Search for the cell housing the specified text and yield its [x, y] center coordinate. 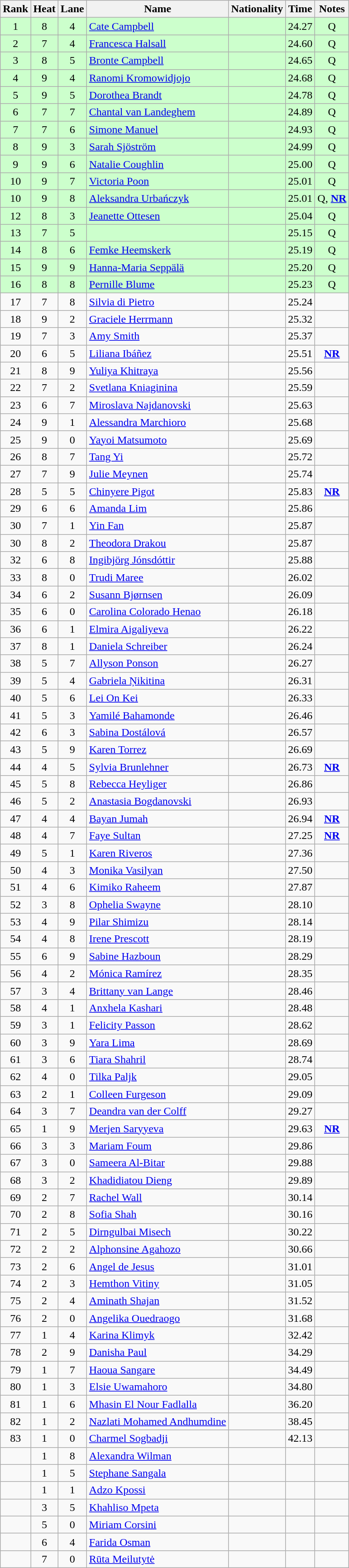
28.62 [301, 1025]
Mhasin El Nour Fadlalla [158, 1404]
Sofia Shah [158, 1215]
25.72 [301, 457]
Carolina Colorado Henao [158, 612]
Yayoi Matsumoto [158, 439]
Time [301, 9]
Deandra van der Colff [158, 1111]
74 [15, 1283]
17 [15, 302]
Liliana Ibáñez [158, 353]
52 [15, 905]
Julie Meynen [158, 474]
28.74 [301, 1060]
58 [15, 1008]
25.69 [301, 439]
26.31 [301, 681]
Angel de Jesus [158, 1266]
28.69 [301, 1042]
19 [15, 336]
61 [15, 1060]
Pernille Blume [158, 285]
Jeanette Ottesen [158, 216]
Rūta Meilutytė [158, 1559]
Simone Manuel [158, 129]
12 [15, 216]
42 [15, 732]
Susann Bjørnsen [158, 595]
Natalie Coughlin [158, 164]
26.73 [301, 767]
25.24 [301, 302]
40 [15, 698]
18 [15, 319]
24 [15, 422]
63 [15, 1094]
41 [15, 715]
47 [15, 819]
34.49 [301, 1370]
42.13 [301, 1439]
45 [15, 784]
30.16 [301, 1215]
53 [15, 922]
Angelika Ouedraogo [158, 1318]
Alexandra Wilman [158, 1456]
Ophelia Swayne [158, 905]
Alessandra Marchioro [158, 422]
59 [15, 1025]
Sameera Al-Bitar [158, 1163]
26.33 [301, 698]
27 [15, 474]
26.57 [301, 732]
26.22 [301, 629]
69 [15, 1197]
25.56 [301, 371]
Gabriela Ņikitina [158, 681]
31.01 [301, 1266]
Q, NR [332, 198]
Trudi Maree [158, 577]
36 [15, 629]
51 [15, 887]
Elsie Uwamahoro [158, 1387]
Name [158, 9]
Rebecca Heyliger [158, 784]
Mariam Foum [158, 1146]
26 [15, 457]
29.88 [301, 1163]
66 [15, 1146]
14 [15, 250]
Khadidiatou Dieng [158, 1180]
23 [15, 405]
15 [15, 267]
60 [15, 1042]
75 [15, 1301]
34.80 [301, 1387]
25.51 [301, 353]
25.74 [301, 474]
Anastasia Bogdanovski [158, 801]
30.22 [301, 1232]
79 [15, 1370]
33 [15, 577]
Miriam Corsini [158, 1525]
73 [15, 1266]
Femke Heemskerk [158, 250]
35 [15, 612]
Dorothea Brandt [158, 95]
24.93 [301, 129]
26.86 [301, 784]
Yara Lima [158, 1042]
Francesca Halsall [158, 43]
Colleen Furgeson [158, 1094]
Heat [44, 9]
25.86 [301, 509]
25.32 [301, 319]
Pilar Shimizu [158, 922]
31.52 [301, 1301]
32 [15, 560]
Faye Sultan [158, 836]
Farida Osman [158, 1542]
49 [15, 853]
Bayan Jumah [158, 819]
38.45 [301, 1421]
29.63 [301, 1129]
28.10 [301, 905]
48 [15, 836]
28.46 [301, 991]
Miroslava Najdanovski [158, 405]
Graciele Herrmann [158, 319]
Khahliso Mpeta [158, 1507]
Sarah Sjöström [158, 147]
Daniela Schreiber [158, 646]
37 [15, 646]
Sylvia Brunlehner [158, 767]
25.37 [301, 336]
34 [15, 595]
28.48 [301, 1008]
29.27 [301, 1111]
Lane [72, 9]
Dirngulbai Misech [158, 1232]
57 [15, 991]
70 [15, 1215]
Kimiko Raheem [158, 887]
81 [15, 1404]
72 [15, 1249]
26.27 [301, 663]
Cate Campbell [158, 26]
Stephane Sangala [158, 1473]
25.19 [301, 250]
Haoua Sangare [158, 1370]
25 [15, 439]
26.93 [301, 801]
Karen Riveros [158, 853]
Victoria Poon [158, 181]
43 [15, 749]
29.89 [301, 1180]
80 [15, 1387]
Charmel Sogbadji [158, 1439]
Amy Smith [158, 336]
Rachel Wall [158, 1197]
77 [15, 1335]
28.19 [301, 939]
26.24 [301, 646]
Nationality [257, 9]
44 [15, 767]
24.60 [301, 43]
22 [15, 388]
Lei On Kei [158, 698]
Yamilé Bahamonde [158, 715]
25.04 [301, 216]
Amanda Lim [158, 509]
29.05 [301, 1077]
25.88 [301, 560]
25.68 [301, 422]
30.14 [301, 1197]
56 [15, 973]
36.20 [301, 1404]
Notes [332, 9]
24.65 [301, 61]
Brittany van Lange [158, 991]
83 [15, 1439]
71 [15, 1232]
Hemthon Vitiny [158, 1283]
Alphonsine Agahozo [158, 1249]
Sabina Dostálová [158, 732]
Merjen Saryyeva [158, 1129]
27.87 [301, 887]
Theodora Drakou [158, 543]
26.18 [301, 612]
Sabine Hazboun [158, 956]
Yin Fan [158, 526]
24.78 [301, 95]
Allyson Ponson [158, 663]
25.00 [301, 164]
65 [15, 1129]
Danisha Paul [158, 1353]
24.68 [301, 78]
Irene Prescott [158, 939]
25.59 [301, 388]
27.50 [301, 870]
20 [15, 353]
28.14 [301, 922]
54 [15, 939]
25.23 [301, 285]
Monika Vasilyan [158, 870]
Tang Yi [158, 457]
Tiara Shahril [158, 1060]
28.29 [301, 956]
26.46 [301, 715]
31.05 [301, 1283]
55 [15, 956]
26.94 [301, 819]
Adzo Kpossi [158, 1490]
26.09 [301, 595]
82 [15, 1421]
31.68 [301, 1318]
25.83 [301, 491]
29.09 [301, 1094]
30.66 [301, 1249]
Silvia di Pietro [158, 302]
16 [15, 285]
27.25 [301, 836]
Felicity Passon [158, 1025]
Anxhela Kashari [158, 1008]
68 [15, 1180]
Svetlana Kniaginina [158, 388]
34.29 [301, 1353]
28.35 [301, 973]
Aminath Shajan [158, 1301]
Karina Klimyk [158, 1335]
Chantal van Landeghem [158, 112]
24.99 [301, 147]
29 [15, 509]
32.42 [301, 1335]
Ranomi Kromowidjojo [158, 78]
Elmira Aigaliyeva [158, 629]
Nazlati Mohamed Andhumdine [158, 1421]
27.36 [301, 853]
64 [15, 1111]
Aleksandra Urbańczyk [158, 198]
13 [15, 233]
26.69 [301, 749]
29.86 [301, 1146]
38 [15, 663]
Bronte Campbell [158, 61]
67 [15, 1163]
26.02 [301, 577]
24.89 [301, 112]
25.15 [301, 233]
Chinyere Pigot [158, 491]
39 [15, 681]
Ingibjörg Jónsdóttir [158, 560]
62 [15, 1077]
Tilka Paljk [158, 1077]
25.20 [301, 267]
24.27 [301, 26]
25.63 [301, 405]
78 [15, 1353]
46 [15, 801]
50 [15, 870]
21 [15, 371]
Mónica Ramírez [158, 973]
Yuliya Khitraya [158, 371]
28 [15, 491]
Karen Torrez [158, 749]
Rank [15, 9]
76 [15, 1318]
Hanna-Maria Seppälä [158, 267]
